Pinpoint the cell where the given text exists, returning its (X, Y) midpoint coordinate. 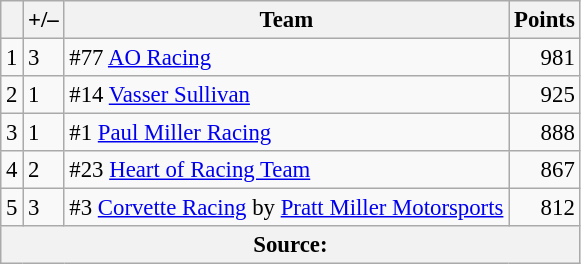
#1 Paul Miller Racing (286, 133)
5 (12, 208)
925 (544, 95)
#77 AO Racing (286, 58)
888 (544, 133)
#14 Vasser Sullivan (286, 95)
981 (544, 58)
812 (544, 208)
Team (286, 20)
4 (12, 170)
867 (544, 170)
Points (544, 20)
#3 Corvette Racing by Pratt Miller Motorsports (286, 208)
#23 Heart of Racing Team (286, 170)
+/– (44, 20)
Source: (290, 245)
